Output the (X, Y) coordinate of the center of the cell containing the given text.  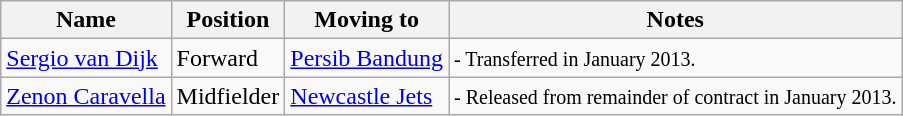
- Released from remainder of contract in January 2013. (675, 96)
Moving to (367, 20)
Midfielder (228, 96)
Notes (675, 20)
Forward (228, 58)
Zenon Caravella (86, 96)
Position (228, 20)
Persib Bandung (367, 58)
Sergio van Dijk (86, 58)
Name (86, 20)
Newcastle Jets (367, 96)
- Transferred in January 2013. (675, 58)
